Extract the [x, y] coordinate from the center of the cell holding the provided text.  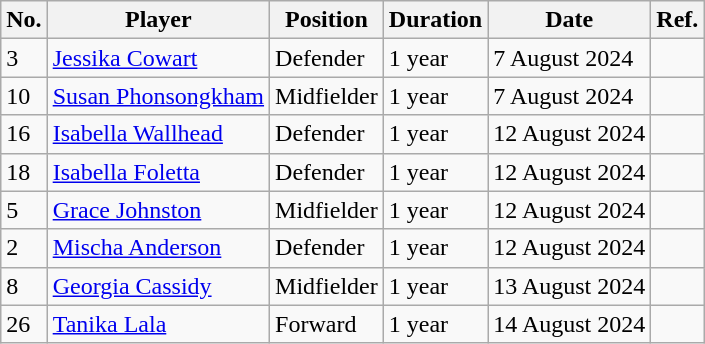
Forward [327, 324]
26 [24, 324]
18 [24, 172]
8 [24, 286]
Player [158, 20]
Mischa Anderson [158, 248]
10 [24, 96]
Date [570, 20]
Isabella Foletta [158, 172]
Isabella Wallhead [158, 134]
No. [24, 20]
3 [24, 58]
13 August 2024 [570, 286]
2 [24, 248]
Duration [435, 20]
Susan Phonsongkham [158, 96]
16 [24, 134]
Jessika Cowart [158, 58]
5 [24, 210]
Grace Johnston [158, 210]
Position [327, 20]
Tanika Lala [158, 324]
14 August 2024 [570, 324]
Ref. [678, 20]
Georgia Cassidy [158, 286]
